Scan for the cell matching the given text and deliver its [x, y] coordinate at center. 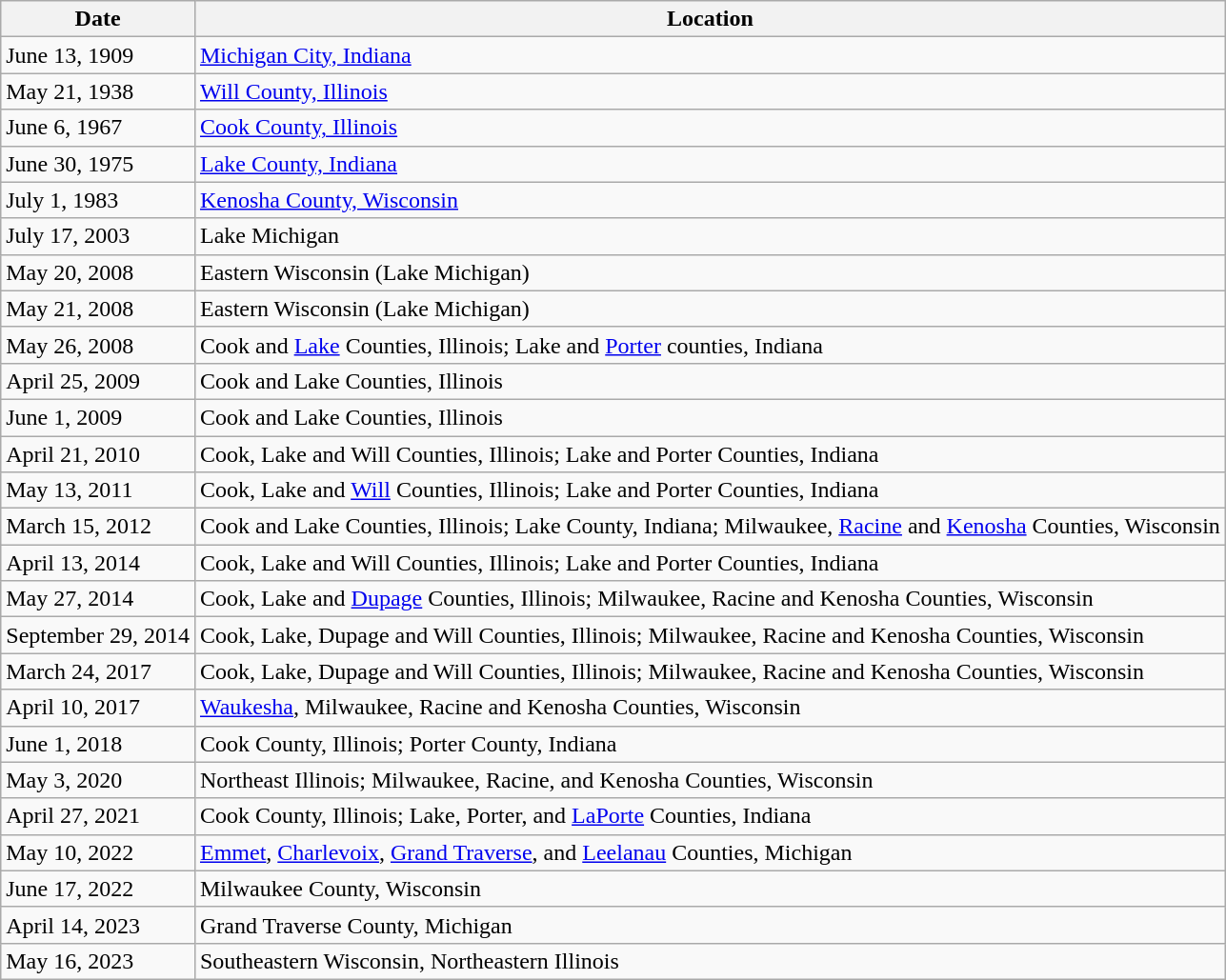
April 25, 2009 [98, 381]
Northeast Illinois; Milwaukee, Racine, and Kenosha Counties, Wisconsin [710, 780]
Date [98, 19]
April 27, 2021 [98, 816]
Milwaukee County, Wisconsin [710, 889]
June 13, 1909 [98, 55]
April 21, 2010 [98, 454]
March 24, 2017 [98, 671]
May 21, 1938 [98, 91]
Cook, Lake and Dupage Counties, Illinois; Milwaukee, Racine and Kenosha Counties, Wisconsin [710, 599]
Michigan City, Indiana [710, 55]
July 17, 2003 [98, 236]
Cook and Lake Counties, Illinois; Lake County, Indiana; Milwaukee, Racine and Kenosha Counties, Wisconsin [710, 527]
June 6, 1967 [98, 128]
Lake Michigan [710, 236]
June 30, 1975 [98, 164]
May 21, 2008 [98, 309]
March 15, 2012 [98, 527]
June 1, 2009 [98, 417]
Lake County, Indiana [710, 164]
Grand Traverse County, Michigan [710, 925]
June 17, 2022 [98, 889]
May 13, 2011 [98, 490]
May 20, 2008 [98, 272]
Southeastern Wisconsin, Northeastern Illinois [710, 961]
Waukesha, Milwaukee, Racine and Kenosha Counties, Wisconsin [710, 708]
May 27, 2014 [98, 599]
Cook County, Illinois; Lake, Porter, and LaPorte Counties, Indiana [710, 816]
Will County, Illinois [710, 91]
April 14, 2023 [98, 925]
Cook and Lake Counties, Illinois; Lake and Porter counties, Indiana [710, 345]
Cook County, Illinois [710, 128]
July 1, 1983 [98, 200]
Cook County, Illinois; Porter County, Indiana [710, 744]
June 1, 2018 [98, 744]
September 29, 2014 [98, 635]
May 3, 2020 [98, 780]
Emmet, Charlevoix, Grand Traverse, and Leelanau Counties, Michigan [710, 852]
April 10, 2017 [98, 708]
May 16, 2023 [98, 961]
May 10, 2022 [98, 852]
Kenosha County, Wisconsin [710, 200]
May 26, 2008 [98, 345]
April 13, 2014 [98, 563]
Location [710, 19]
